Search for the cell housing the specified text and yield its [X, Y] center coordinate. 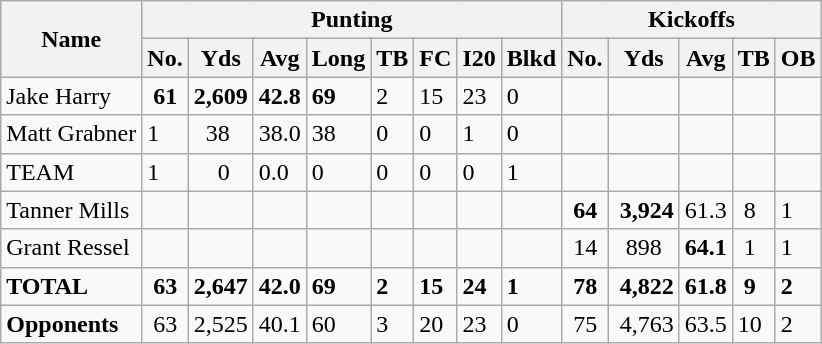
Kickoffs [692, 20]
Grant Ressel [72, 248]
61 [165, 96]
TOTAL [72, 286]
3 [392, 324]
OB [798, 58]
Tanner Mills [72, 210]
63.5 [706, 324]
24 [479, 286]
75 [585, 324]
4,763 [644, 324]
61.8 [706, 286]
0.0 [280, 172]
Punting [352, 20]
40.1 [280, 324]
Name [72, 39]
20 [436, 324]
Matt Grabner [72, 134]
38.0 [280, 134]
60 [338, 324]
14 [585, 248]
I20 [479, 58]
61.3 [706, 210]
64.1 [706, 248]
42.8 [280, 96]
TEAM [72, 172]
FC [436, 58]
898 [644, 248]
2,647 [220, 286]
Blkd [531, 58]
3,924 [644, 210]
4,822 [644, 286]
2,525 [220, 324]
10 [754, 324]
8 [754, 210]
64 [585, 210]
9 [754, 286]
Jake Harry [72, 96]
Opponents [72, 324]
Long [338, 58]
78 [585, 286]
2,609 [220, 96]
42.0 [280, 286]
